Find where the given text appears and provide that cell's center as (x, y) coordinate. 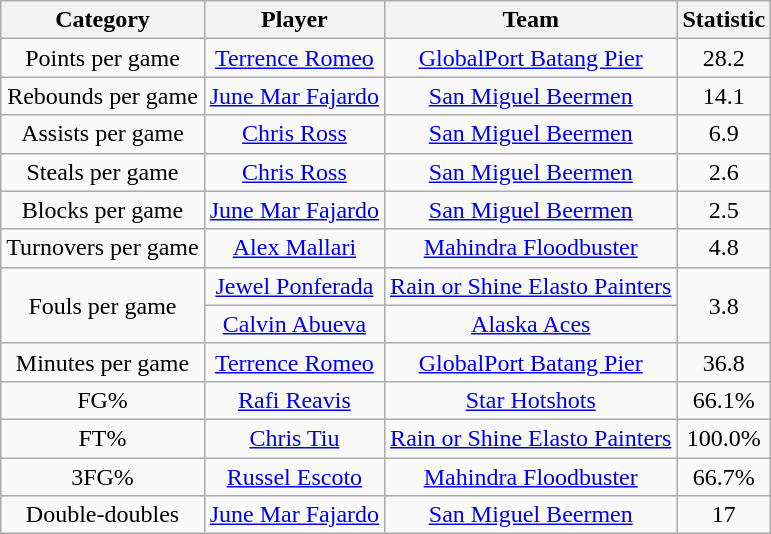
3FG% (102, 477)
Chris Tiu (294, 438)
FG% (102, 400)
36.8 (724, 362)
Rebounds per game (102, 96)
Minutes per game (102, 362)
14.1 (724, 96)
3.8 (724, 305)
Russel Escoto (294, 477)
Steals per game (102, 172)
Turnovers per game (102, 248)
Star Hotshots (531, 400)
66.7% (724, 477)
Assists per game (102, 134)
4.8 (724, 248)
Double-doubles (102, 515)
Fouls per game (102, 305)
Jewel Ponferada (294, 286)
Calvin Abueva (294, 324)
Rafi Reavis (294, 400)
Player (294, 20)
66.1% (724, 400)
Team (531, 20)
Blocks per game (102, 210)
28.2 (724, 58)
Category (102, 20)
6.9 (724, 134)
2.5 (724, 210)
100.0% (724, 438)
Points per game (102, 58)
17 (724, 515)
Statistic (724, 20)
Alex Mallari (294, 248)
FT% (102, 438)
2.6 (724, 172)
Alaska Aces (531, 324)
